Locate the cell with the specified text and output its (x, y) center coordinate. 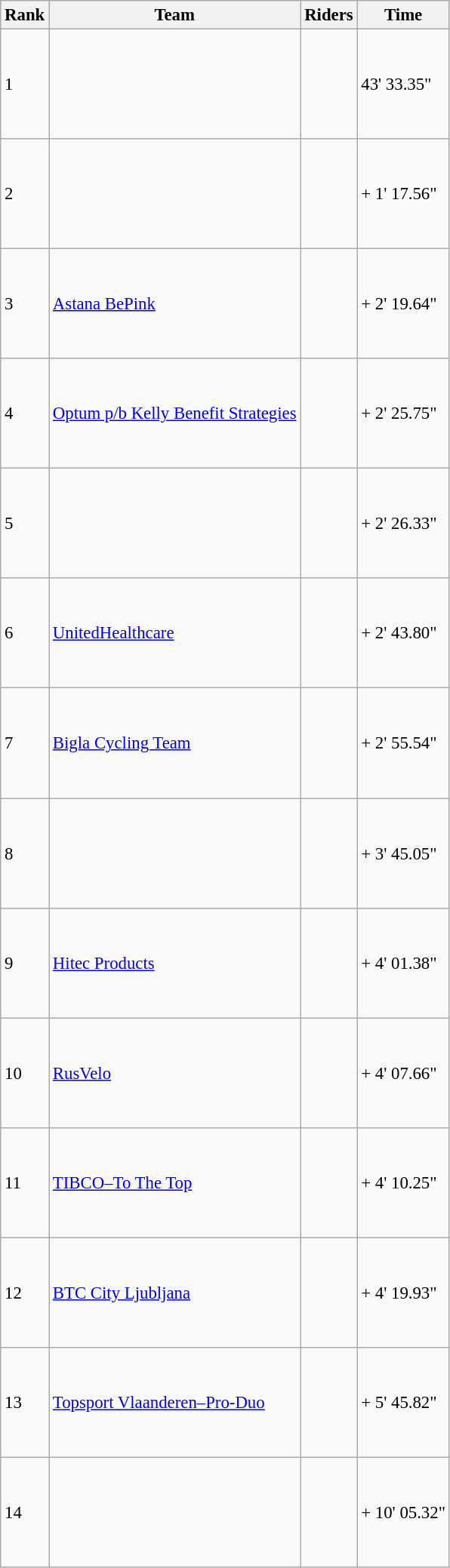
+ 2' 25.75" (403, 414)
10 (25, 1073)
43' 33.35" (403, 85)
Topsport Vlaanderen–Pro-Duo (175, 1403)
+ 4' 19.93" (403, 1293)
+ 2' 55.54" (403, 743)
Astana BePink (175, 304)
Optum p/b Kelly Benefit Strategies (175, 414)
+ 2' 26.33" (403, 524)
BTC City Ljubljana (175, 1293)
+ 10' 05.32" (403, 1512)
Rank (25, 15)
+ 4' 07.66" (403, 1073)
9 (25, 963)
+ 2' 19.64" (403, 304)
6 (25, 633)
Riders (329, 15)
+ 4' 01.38" (403, 963)
Team (175, 15)
13 (25, 1403)
8 (25, 853)
+ 5' 45.82" (403, 1403)
RusVelo (175, 1073)
TIBCO–To The Top (175, 1182)
+ 2' 43.80" (403, 633)
4 (25, 414)
+ 4' 10.25" (403, 1182)
7 (25, 743)
+ 1' 17.56" (403, 194)
Time (403, 15)
Hitec Products (175, 963)
1 (25, 85)
UnitedHealthcare (175, 633)
3 (25, 304)
5 (25, 524)
14 (25, 1512)
11 (25, 1182)
12 (25, 1293)
2 (25, 194)
Bigla Cycling Team (175, 743)
+ 3' 45.05" (403, 853)
